From the cell containing the given text, extract its center point as [x, y] coordinate. 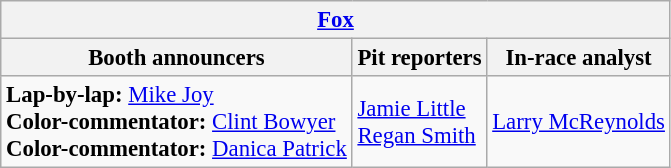
Fox [336, 20]
In-race analyst [578, 58]
Larry McReynolds [578, 122]
Lap-by-lap: Mike JoyColor-commentator: Clint BowyerColor-commentator: Danica Patrick [176, 122]
Booth announcers [176, 58]
Pit reporters [420, 58]
Jamie LittleRegan Smith [420, 122]
